Provide the [X, Y] coordinate of the cell's center where the given text is located.  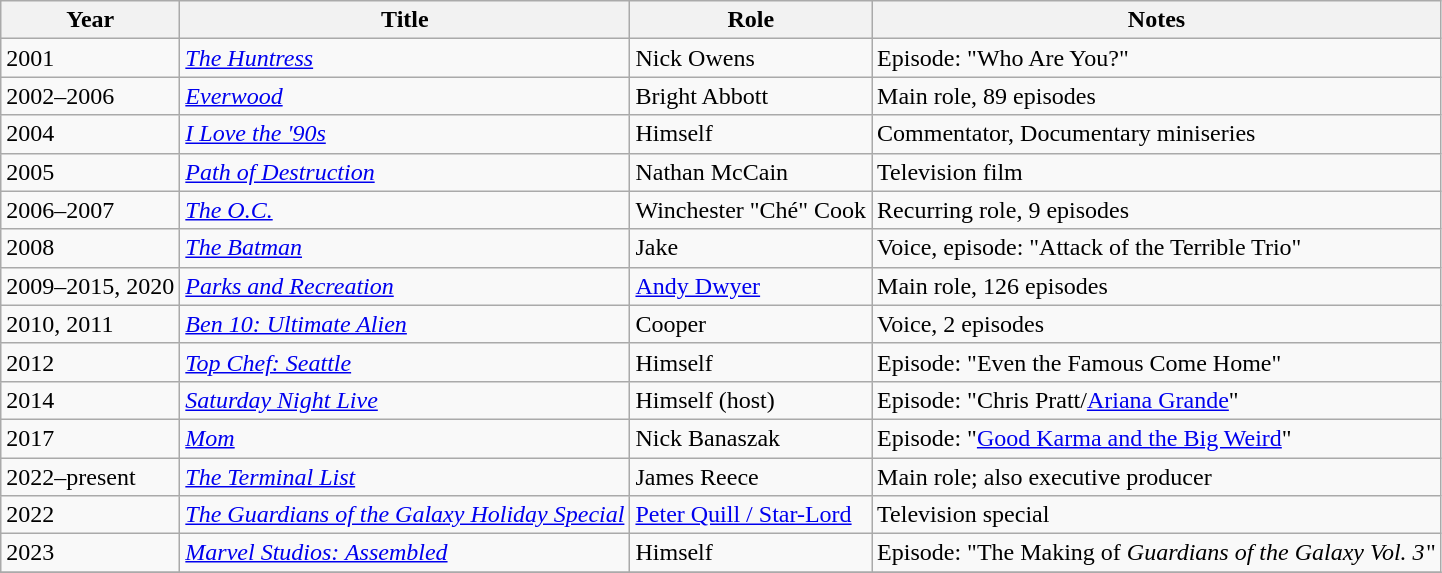
Episode: "Good Karma and the Big Weird" [1157, 438]
Role [751, 20]
The Terminal List [405, 477]
James Reece [751, 477]
Himself (host) [751, 400]
2012 [90, 362]
The Guardians of the Galaxy Holiday Special [405, 515]
2009–2015, 2020 [90, 286]
Commentator, Documentary miniseries [1157, 134]
2004 [90, 134]
Ben 10: Ultimate Alien [405, 324]
Top Chef: Seattle [405, 362]
Voice, episode: "Attack of the Terrible Trio" [1157, 248]
Episode: "Chris Pratt/Ariana Grande" [1157, 400]
The Batman [405, 248]
Winchester "Ché" Cook [751, 210]
Title [405, 20]
Cooper [751, 324]
2005 [90, 172]
Everwood [405, 96]
Recurring role, 9 episodes [1157, 210]
Notes [1157, 20]
Marvel Studios: Assembled [405, 553]
Episode: "The Making of Guardians of the Galaxy Vol. 3 " [1157, 553]
Main role, 89 episodes [1157, 96]
The Huntress [405, 58]
Saturday Night Live [405, 400]
Episode: "Even the Famous Come Home" [1157, 362]
The O.C. [405, 210]
Mom [405, 438]
Episode: "Who Are You?" [1157, 58]
Main role, 126 episodes [1157, 286]
2022 [90, 515]
I Love the '90s [405, 134]
2001 [90, 58]
2002–2006 [90, 96]
Parks and Recreation [405, 286]
2014 [90, 400]
2010, 2011 [90, 324]
Peter Quill / Star-Lord [751, 515]
Path of Destruction [405, 172]
Nick Banaszak [751, 438]
Television special [1157, 515]
Main role; also executive producer [1157, 477]
Andy Dwyer [751, 286]
Nick Owens [751, 58]
Voice, 2 episodes [1157, 324]
Nathan McCain [751, 172]
2006–2007 [90, 210]
Year [90, 20]
2023 [90, 553]
Television film [1157, 172]
2022–present [90, 477]
2017 [90, 438]
2008 [90, 248]
Bright Abbott [751, 96]
Jake [751, 248]
